From the cell containing the given text, extract its center point as (x, y) coordinate. 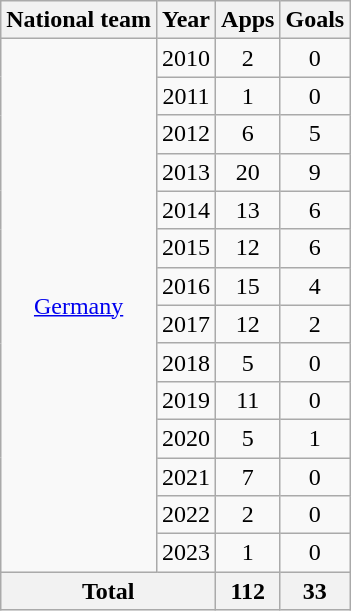
2018 (186, 362)
Total (108, 591)
9 (315, 172)
Germany (79, 306)
2023 (186, 553)
13 (248, 210)
2014 (186, 210)
2015 (186, 248)
2017 (186, 324)
2020 (186, 438)
2010 (186, 58)
2022 (186, 515)
15 (248, 286)
11 (248, 400)
2013 (186, 172)
2019 (186, 400)
Apps (248, 20)
2021 (186, 477)
7 (248, 477)
Year (186, 20)
2016 (186, 286)
Goals (315, 20)
112 (248, 591)
20 (248, 172)
2011 (186, 96)
2012 (186, 134)
4 (315, 286)
National team (79, 20)
33 (315, 591)
